Output the (X, Y) coordinate of the center of the cell containing the given text.  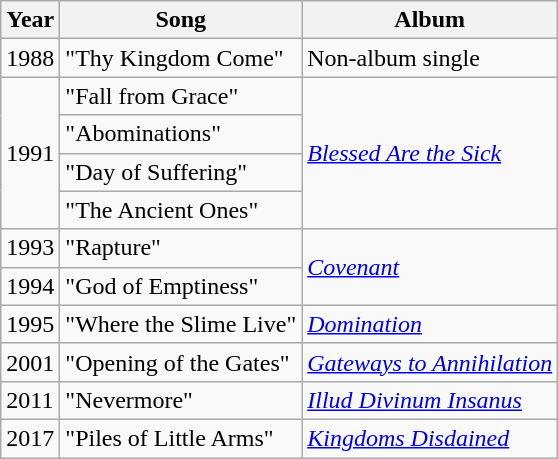
"Fall from Grace" (181, 96)
1993 (30, 248)
Gateways to Annihilation (430, 362)
Album (430, 20)
Domination (430, 324)
"Piles of Little Arms" (181, 438)
Year (30, 20)
"God of Emptiness" (181, 286)
"The Ancient Ones" (181, 210)
Illud Divinum Insanus (430, 400)
"Thy Kingdom Come" (181, 58)
2017 (30, 438)
1995 (30, 324)
"Rapture" (181, 248)
2011 (30, 400)
Kingdoms Disdained (430, 438)
"Nevermore" (181, 400)
1988 (30, 58)
Song (181, 20)
"Day of Suffering" (181, 172)
"Abominations" (181, 134)
Covenant (430, 267)
"Opening of the Gates" (181, 362)
"Where the Slime Live" (181, 324)
Blessed Are the Sick (430, 153)
Non-album single (430, 58)
2001 (30, 362)
1994 (30, 286)
1991 (30, 153)
